Scan for the cell matching the given text and deliver its (X, Y) coordinate at center. 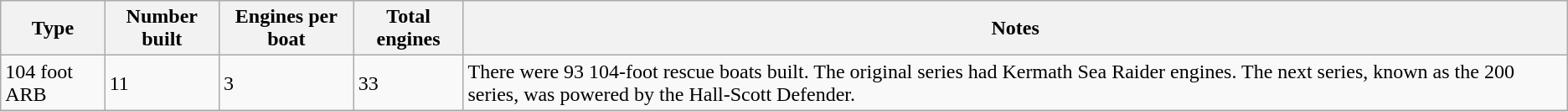
Total engines (409, 29)
Notes (1015, 29)
104 foot ARB (53, 82)
33 (409, 82)
Number built (162, 29)
Type (53, 29)
3 (286, 82)
11 (162, 82)
Engines per boat (286, 29)
